Detect which cell encompasses the target text, then output its (x, y) center coordinate. 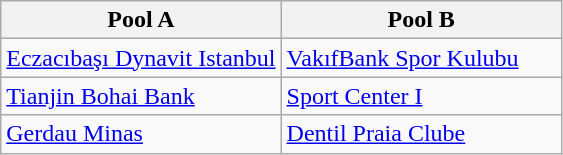
Eczacıbaşı Dynavit Istanbul (141, 58)
Pool B (421, 20)
Sport Center I (421, 96)
Pool A (141, 20)
Dentil Praia Clube (421, 134)
Tianjin Bohai Bank (141, 96)
Gerdau Minas (141, 134)
VakıfBank Spor Kulubu (421, 58)
